Detect which cell encompasses the target text, then output its (x, y) center coordinate. 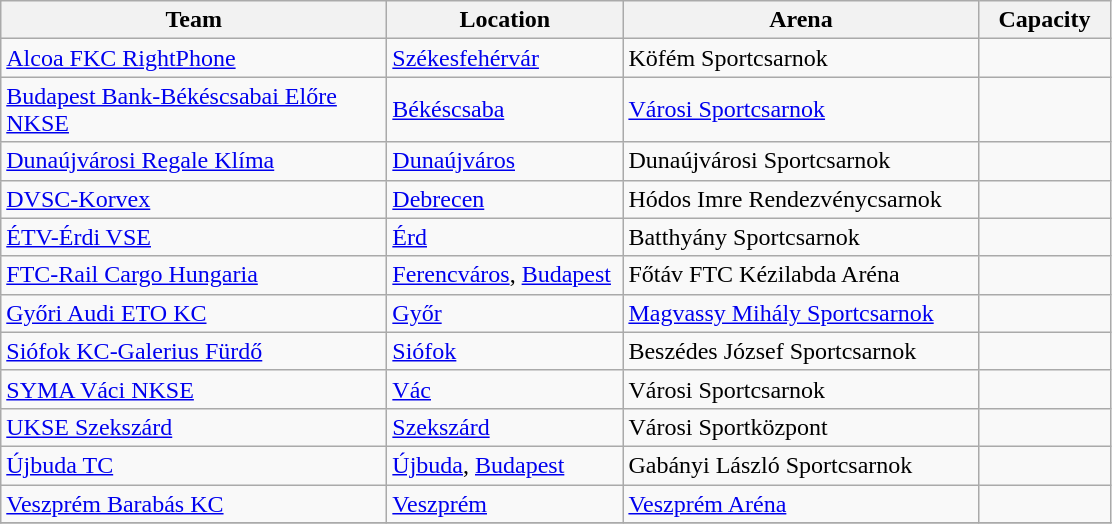
Veszprém Aréna (801, 503)
ÉTV-Érdi VSE (194, 237)
Veszprém (505, 503)
Siófok KC-Galerius Fürdő (194, 351)
Arena (801, 20)
Batthyány Sportcsarnok (801, 237)
Team (194, 20)
Székesfehérvár (505, 58)
Siófok (505, 351)
Városi Sportközpont (801, 427)
Győr (505, 313)
Gabányi László Sportcsarnok (801, 465)
Vác (505, 389)
Békéscsaba (505, 110)
Hódos Imre Rendezvénycsarnok (801, 199)
Veszprém Barabás KC (194, 503)
Győri Audi ETO KC (194, 313)
Újbuda, Budapest (505, 465)
Alcoa FKC RightPhone (194, 58)
Újbuda TC (194, 465)
Magvassy Mihály Sportcsarnok (801, 313)
Location (505, 20)
Szekszárd (505, 427)
Beszédes József Sportcsarnok (801, 351)
Dunaújváros (505, 161)
Köfém Sportcsarnok (801, 58)
UKSE Szekszárd (194, 427)
Dunaújvárosi Regale Klíma (194, 161)
DVSC-Korvex (194, 199)
Érd (505, 237)
Főtáv FTC Kézilabda Aréna (801, 275)
Budapest Bank-Békéscsabai Előre NKSE (194, 110)
Ferencváros, Budapest (505, 275)
SYMA Váci NKSE (194, 389)
Capacity (1044, 20)
FTC-Rail Cargo Hungaria (194, 275)
Debrecen (505, 199)
Dunaújvárosi Sportcsarnok (801, 161)
